Identify which cell holds the provided text, then report its (X, Y) central coordinate. 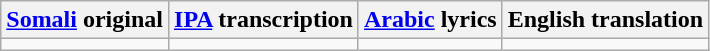
Arabic lyrics (430, 20)
English translation (605, 20)
IPA transcription (264, 20)
Somali original (85, 20)
